Determine the (x, y) coordinate at the center of the cell enclosing the given text.  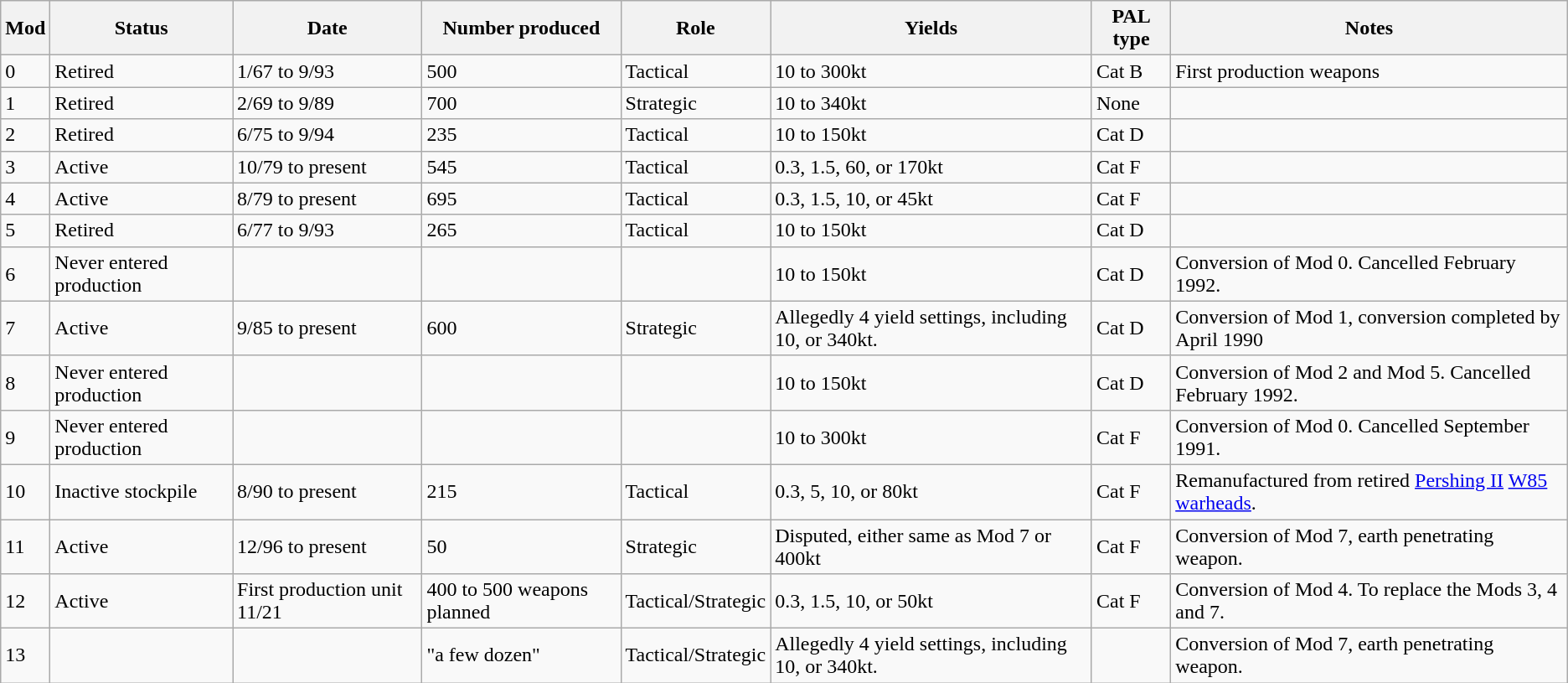
215 (521, 491)
Role (695, 28)
First production weapons (1369, 71)
12 (25, 602)
PAL type (1131, 28)
Status (142, 28)
8 (25, 382)
Conversion of Mod 2 and Mod 5. Cancelled February 1992. (1369, 382)
"a few dozen" (521, 655)
2/69 to 9/89 (328, 103)
Inactive stockpile (142, 491)
Date (328, 28)
0 (25, 71)
10/79 to present (328, 167)
Remanufactured from retired Pershing II W85 warheads. (1369, 491)
265 (521, 230)
11 (25, 546)
Conversion of Mod 1, conversion completed by April 1990 (1369, 329)
Disputed, either same as Mod 7 or 400kt (931, 546)
6 (25, 273)
0.3, 1.5, 10, or 45kt (931, 199)
12/96 to present (328, 546)
8/79 to present (328, 199)
Yields (931, 28)
0.3, 1.5, 60, or 170kt (931, 167)
5 (25, 230)
6/77 to 9/93 (328, 230)
0.3, 1.5, 10, or 50kt (931, 602)
1 (25, 103)
Conversion of Mod 0. Cancelled September 1991. (1369, 437)
13 (25, 655)
2 (25, 135)
10 (25, 491)
Cat B (1131, 71)
Conversion of Mod 0. Cancelled February 1992. (1369, 273)
1/67 to 9/93 (328, 71)
400 to 500 weapons planned (521, 602)
Number produced (521, 28)
500 (521, 71)
10 to 340kt (931, 103)
235 (521, 135)
Notes (1369, 28)
3 (25, 167)
4 (25, 199)
8/90 to present (328, 491)
700 (521, 103)
545 (521, 167)
6/75 to 9/94 (328, 135)
50 (521, 546)
0.3, 5, 10, or 80kt (931, 491)
9/85 to present (328, 329)
None (1131, 103)
9 (25, 437)
First production unit 11/21 (328, 602)
Conversion of Mod 4. To replace the Mods 3, 4 and 7. (1369, 602)
600 (521, 329)
695 (521, 199)
7 (25, 329)
Mod (25, 28)
